Identify which cell holds the provided text, then report its (x, y) central coordinate. 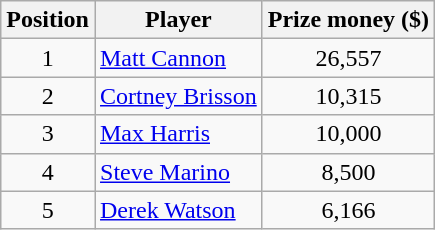
6,166 (348, 210)
2 (48, 96)
5 (48, 210)
Derek Watson (178, 210)
Steve Marino (178, 172)
8,500 (348, 172)
3 (48, 134)
4 (48, 172)
10,000 (348, 134)
Position (48, 20)
Prize money ($) (348, 20)
26,557 (348, 58)
10,315 (348, 96)
1 (48, 58)
Matt Cannon (178, 58)
Player (178, 20)
Cortney Brisson (178, 96)
Max Harris (178, 134)
